Extract the (X, Y) coordinate from the center of the cell holding the provided text.  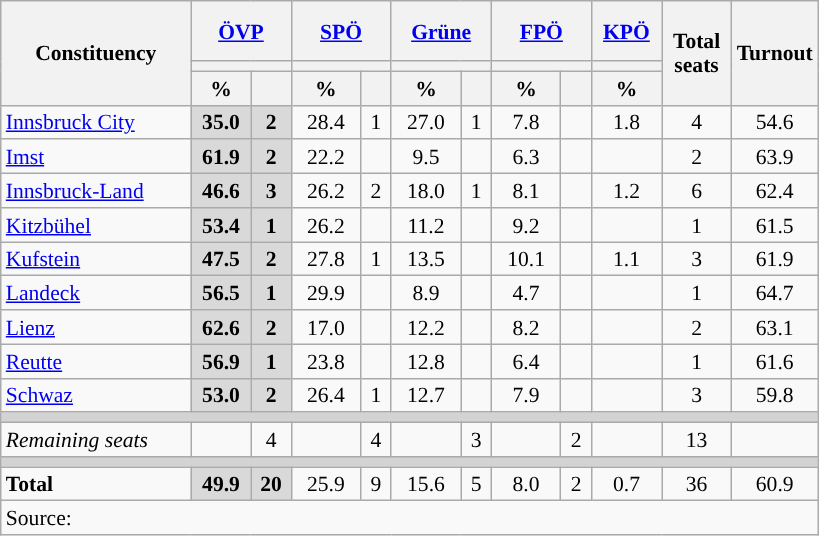
62.6 (221, 327)
56.9 (221, 361)
18.0 (426, 191)
53.0 (221, 395)
22.2 (326, 157)
36 (697, 484)
8.1 (526, 191)
61.6 (775, 361)
Schwaz (96, 395)
63.1 (775, 327)
20 (271, 484)
KPÖ (626, 31)
28.4 (326, 122)
Totalseats (697, 53)
13.5 (426, 259)
8.0 (526, 484)
Imst (96, 157)
Remaining seats (96, 440)
27.8 (326, 259)
6.4 (526, 361)
8.9 (426, 293)
63.9 (775, 157)
9 (376, 484)
27.0 (426, 122)
Constituency (96, 53)
Kitzbühel (96, 225)
54.6 (775, 122)
9.5 (426, 157)
Source: (410, 518)
8.2 (526, 327)
0.7 (626, 484)
11.2 (426, 225)
Innsbruck City (96, 122)
46.6 (221, 191)
35.0 (221, 122)
29.9 (326, 293)
6 (697, 191)
Landeck (96, 293)
61.5 (775, 225)
17.0 (326, 327)
25.9 (326, 484)
56.5 (221, 293)
12.2 (426, 327)
FPÖ (541, 31)
49.9 (221, 484)
Reutte (96, 361)
Lienz (96, 327)
47.5 (221, 259)
1.1 (626, 259)
59.8 (775, 395)
60.9 (775, 484)
Total (96, 484)
5 (476, 484)
12.7 (426, 395)
1.2 (626, 191)
Grüne (441, 31)
7.9 (526, 395)
53.4 (221, 225)
23.8 (326, 361)
26.4 (326, 395)
10.1 (526, 259)
Innsbruck-Land (96, 191)
SPÖ (341, 31)
7.8 (526, 122)
9.2 (526, 225)
64.7 (775, 293)
4.7 (526, 293)
Turnout (775, 53)
6.3 (526, 157)
ÖVP (241, 31)
Kufstein (96, 259)
15.6 (426, 484)
62.4 (775, 191)
1.8 (626, 122)
12.8 (426, 361)
13 (697, 440)
